Return the (X, Y) coordinate for the center point of the cell that contains the specified text.  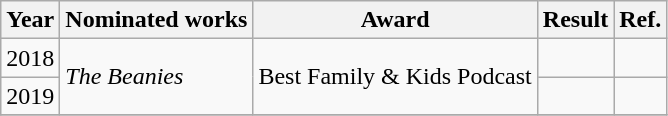
Award (395, 20)
The Beanies (156, 77)
Year (30, 20)
2019 (30, 96)
Result (575, 20)
Best Family & Kids Podcast (395, 77)
Ref. (640, 20)
Nominated works (156, 20)
2018 (30, 58)
